From the cell containing the given text, extract its center point as (X, Y) coordinate. 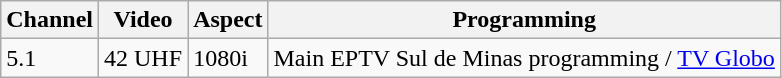
Main EPTV Sul de Minas programming / TV Globo (524, 58)
42 UHF (144, 58)
Video (144, 20)
Programming (524, 20)
Channel (50, 20)
1080i (228, 58)
5.1 (50, 58)
Aspect (228, 20)
